Capture the cell that displays the provided text and extract its (X, Y) central coordinate. 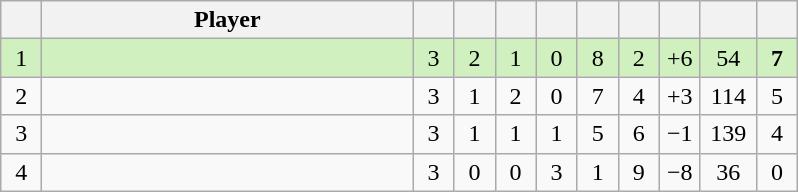
+3 (680, 96)
6 (638, 134)
9 (638, 172)
114 (728, 96)
+6 (680, 58)
8 (598, 58)
Player (228, 20)
54 (728, 58)
36 (728, 172)
−8 (680, 172)
−1 (680, 134)
139 (728, 134)
